Determine the [X, Y] coordinate at the center of the cell enclosing the given text.  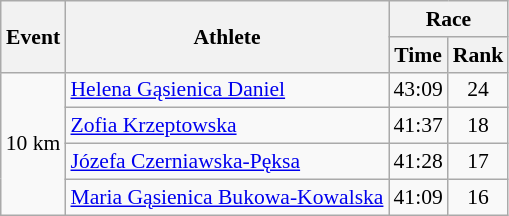
16 [478, 197]
41:28 [418, 162]
Race [448, 19]
24 [478, 90]
Helena Gąsienica Daniel [226, 90]
41:09 [418, 197]
43:09 [418, 90]
Józefa Czerniawska-Pęksa [226, 162]
Event [34, 36]
Athlete [226, 36]
17 [478, 162]
10 km [34, 143]
Rank [478, 55]
41:37 [418, 126]
18 [478, 126]
Time [418, 55]
Maria Gąsienica Bukowa-Kowalska [226, 197]
Zofia Krzeptowska [226, 126]
